Determine the (x, y) coordinate at the center of the cell enclosing the given text.  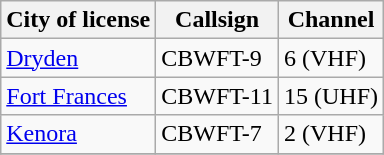
Kenora (78, 134)
CBWFT-9 (218, 58)
Callsign (218, 20)
Dryden (78, 58)
2 (VHF) (330, 134)
Fort Frances (78, 96)
CBWFT-11 (218, 96)
15 (UHF) (330, 96)
Channel (330, 20)
City of license (78, 20)
6 (VHF) (330, 58)
CBWFT-7 (218, 134)
